Detect which cell encompasses the target text, then output its [x, y] center coordinate. 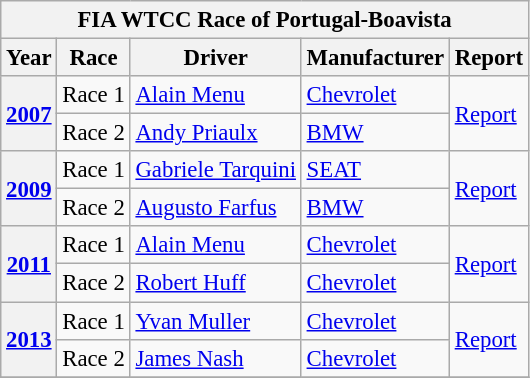
Year [29, 58]
Race [94, 58]
2009 [29, 188]
James Nash [216, 358]
FIA WTCC Race of Portugal-Boavista [265, 20]
Augusto Farfus [216, 208]
Driver [216, 58]
SEAT [375, 170]
Manufacturer [375, 58]
Gabriele Tarquini [216, 170]
Andy Priaulx [216, 133]
2007 [29, 114]
Yvan Muller [216, 321]
2013 [29, 340]
2011 [29, 264]
Robert Huff [216, 283]
